Extract the (X, Y) coordinate from the center of the cell holding the provided text.  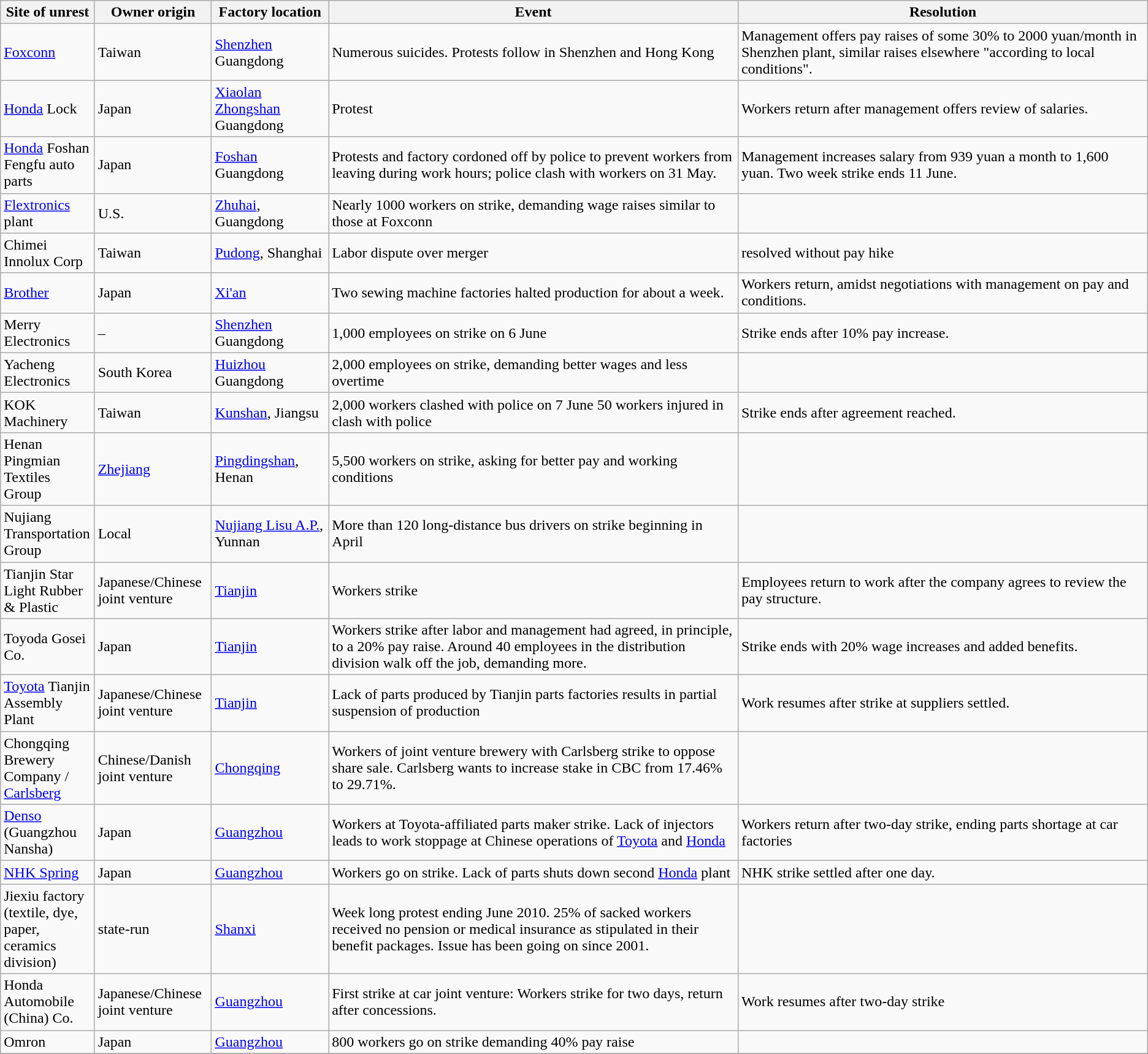
Kunshan, Jiangsu (270, 412)
Work resumes after two-day strike (943, 1002)
Employees return to work after the company agrees to review the pay structure. (943, 590)
1,000 employees on strike on 6 June (534, 332)
Xi'an (270, 293)
Event (534, 12)
Shanxi (270, 929)
Toyota Tianjin Assembly Plant (48, 703)
2,000 employees on strike, demanding better wages and less overtime (534, 373)
Henan Pingmian Textiles Group (48, 468)
Zhuhai, Guangdong (270, 213)
Numerous suicides. Protests follow in Shenzhen and Hong Kong (534, 52)
Xiaolan Zhongshan Guangdong (270, 109)
Chongqing Brewery Company / Carlsberg (48, 768)
800 workers go on strike demanding 40% pay raise (534, 1042)
Nujiang Transportation Group (48, 533)
Workers return, amidst negotiations with management on pay and conditions. (943, 293)
Flextronics plant (48, 213)
Workers return after management offers review of salaries. (943, 109)
Resolution (943, 12)
Workers of joint venture brewery with Carlsberg strike to oppose share sale. Carlsberg wants to increase stake in CBC from 17.46% to 29.71%. (534, 768)
Zhejiang (153, 468)
Toyoda Gosei Co. (48, 647)
Honda Lock (48, 109)
Strike ends after agreement reached. (943, 412)
Pudong, Shanghai (270, 253)
Foshan Guangdong (270, 165)
First strike at car joint venture: Workers strike for two days, return after concessions. (534, 1002)
Yacheng Electronics (48, 373)
More than 120 long-distance bus drivers on strike beginning in April (534, 533)
Management offers pay raises of some 30% to 2000 yuan/month in Shenzhen plant, similar raises elsewhere "according to local conditions". (943, 52)
Protest (534, 109)
Denso (Guangzhou Nansha) (48, 833)
2,000 workers clashed with police on 7 June 50 workers injured in clash with police (534, 412)
Honda Automobile (China) Co. (48, 1002)
KOK Machinery (48, 412)
Huizhou Guangdong (270, 373)
Chimei Innolux Corp (48, 253)
Workers go on strike. Lack of parts shuts down second Honda plant (534, 873)
South Korea (153, 373)
Chinese/Danish joint venture (153, 768)
Two sewing machine factories halted production for about a week. (534, 293)
Brother (48, 293)
Merry Electronics (48, 332)
Nearly 1000 workers on strike, demanding wage raises similar to those at Foxconn (534, 213)
Factory location (270, 12)
Work resumes after strike at suppliers settled. (943, 703)
Honda Foshan Fengfu auto parts (48, 165)
– (153, 332)
Omron (48, 1042)
Nujiang Lisu A.P., Yunnan (270, 533)
Lack of parts produced by Tianjin parts factories results in partial suspension of production (534, 703)
NHK strike settled after one day. (943, 873)
Strike ends after 10% pay increase. (943, 332)
Management increases salary from 939 yuan a month to 1,600 yuan. Two week strike ends 11 June. (943, 165)
state-run (153, 929)
resolved without pay hike (943, 253)
Workers strike (534, 590)
Local (153, 533)
Pingdingshan, Henan (270, 468)
5,500 workers on strike, asking for better pay and working conditions (534, 468)
Labor dispute over merger (534, 253)
U.S. (153, 213)
Protests and factory cordoned off by police to prevent workers from leaving during work hours; police clash with workers on 31 May. (534, 165)
NHK Spring (48, 873)
Workers return after two-day strike, ending parts shortage at car factories (943, 833)
Owner origin (153, 12)
Strike ends with 20% wage increases and added benefits. (943, 647)
Jiexiu factory (textile, dye, paper, ceramics division) (48, 929)
Foxconn (48, 52)
Site of unrest (48, 12)
Chongqing (270, 768)
Tianjin Star Light Rubber & Plastic (48, 590)
Workers at Toyota-affiliated parts maker strike. Lack of injectors leads to work stoppage at Chinese operations of Toyota and Honda (534, 833)
